Return [x, y] of the center of cell containing provided text 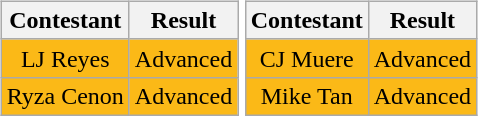
Ryza Cenon [65, 96]
CJ Muere [306, 58]
LJ Reyes [65, 58]
Mike Tan [306, 96]
